Return (X, Y) of the center of cell containing provided text 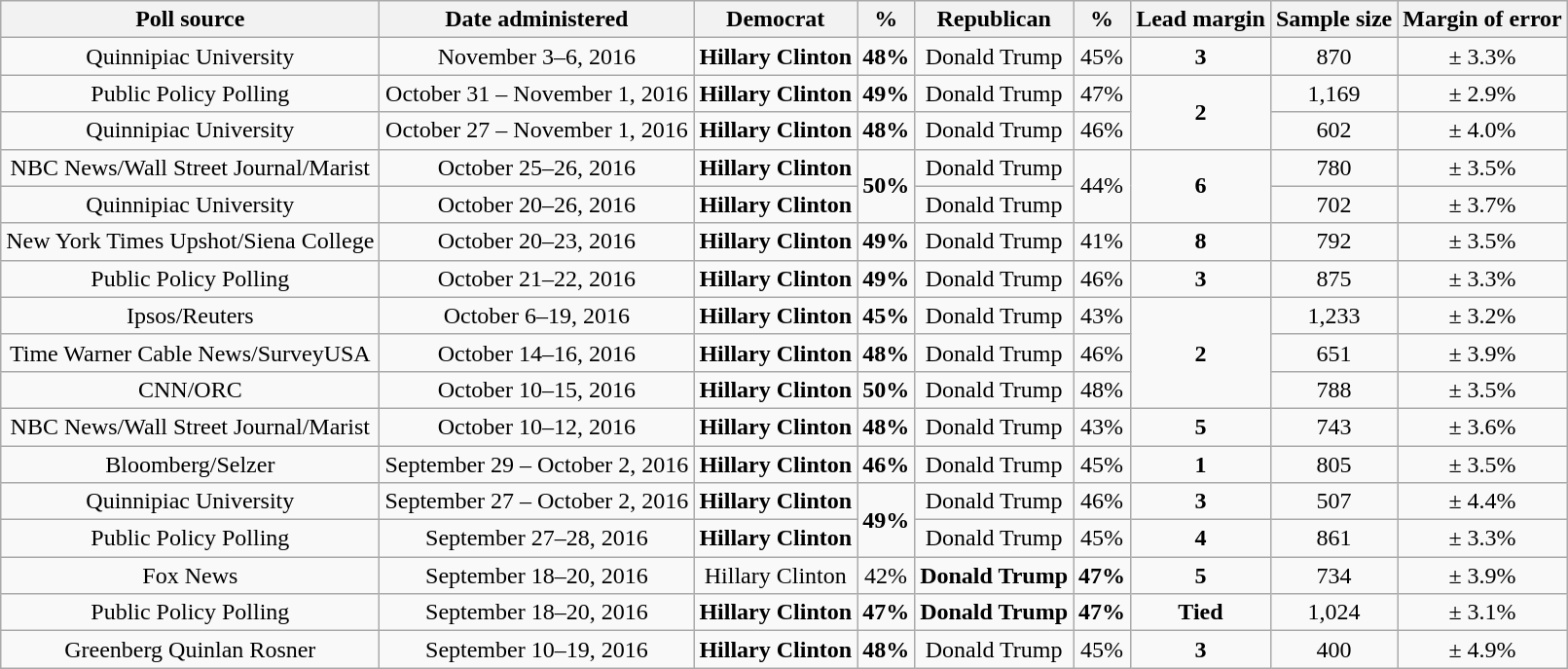
September 27 – October 2, 2016 (537, 502)
October 14–16, 2016 (537, 353)
400 (1333, 650)
New York Times Upshot/Siena College (191, 242)
44% (1102, 186)
October 6–19, 2016 (537, 316)
788 (1333, 390)
Poll source (191, 19)
792 (1333, 242)
42% (886, 576)
780 (1333, 167)
October 10–12, 2016 (537, 427)
41% (1102, 242)
Date administered (537, 19)
602 (1333, 130)
Margin of error (1483, 19)
743 (1333, 427)
507 (1333, 502)
CNN/ORC (191, 390)
November 3–6, 2016 (537, 56)
870 (1333, 56)
805 (1333, 465)
8 (1201, 242)
Democrat (776, 19)
Bloomberg/Selzer (191, 465)
October 20–26, 2016 (537, 204)
October 31 – November 1, 2016 (537, 93)
1,169 (1333, 93)
Time Warner Cable News/SurveyUSA (191, 353)
October 21–22, 2016 (537, 279)
September 29 – October 2, 2016 (537, 465)
651 (1333, 353)
± 3.1% (1483, 613)
October 20–23, 2016 (537, 242)
± 2.9% (1483, 93)
September 10–19, 2016 (537, 650)
4 (1201, 539)
± 4.4% (1483, 502)
October 10–15, 2016 (537, 390)
± 3.2% (1483, 316)
Fox News (191, 576)
734 (1333, 576)
1,024 (1333, 613)
Republican (995, 19)
Lead margin (1201, 19)
Tied (1201, 613)
± 3.6% (1483, 427)
October 25–26, 2016 (537, 167)
± 3.7% (1483, 204)
861 (1333, 539)
Sample size (1333, 19)
1,233 (1333, 316)
Greenberg Quinlan Rosner (191, 650)
6 (1201, 186)
± 4.0% (1483, 130)
1 (1201, 465)
± 4.9% (1483, 650)
September 27–28, 2016 (537, 539)
702 (1333, 204)
Ipsos/Reuters (191, 316)
875 (1333, 279)
October 27 – November 1, 2016 (537, 130)
